Scan for the cell matching the given text and deliver its (X, Y) coordinate at center. 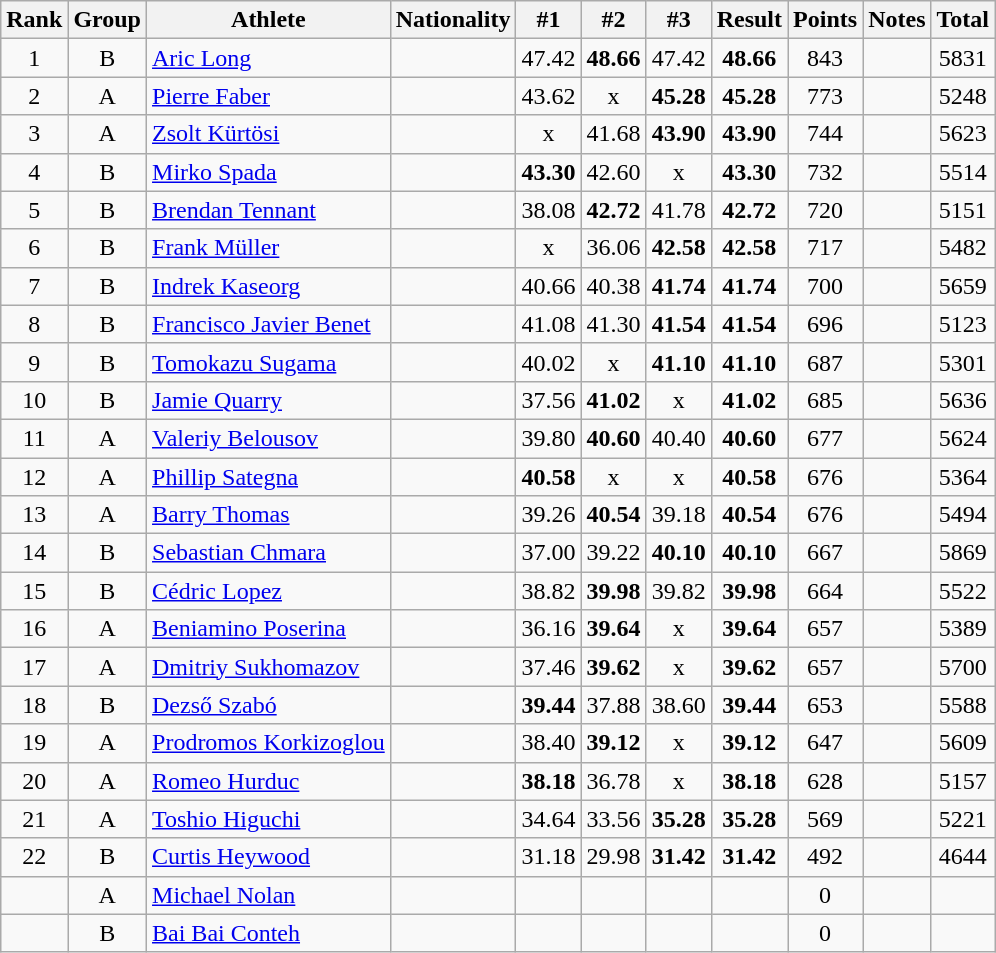
Total (963, 20)
696 (826, 324)
5482 (963, 248)
Beniamino Poserina (269, 629)
12 (34, 477)
36.06 (614, 248)
Dezső Szabó (269, 705)
5522 (963, 591)
Phillip Sategna (269, 477)
5659 (963, 286)
492 (826, 857)
Athlete (269, 20)
42.60 (614, 172)
5636 (963, 400)
39.26 (548, 515)
Zsolt Kürtösi (269, 134)
5831 (963, 58)
37.88 (614, 705)
43.62 (548, 96)
39.22 (614, 553)
8 (34, 324)
38.40 (548, 743)
5248 (963, 96)
3 (34, 134)
667 (826, 553)
843 (826, 58)
Jamie Quarry (269, 400)
22 (34, 857)
Prodromos Korkizoglou (269, 743)
732 (826, 172)
744 (826, 134)
40.40 (678, 438)
Indrek Kaseorg (269, 286)
34.64 (548, 819)
2 (34, 96)
7 (34, 286)
Curtis Heywood (269, 857)
5700 (963, 667)
40.02 (548, 362)
Toshio Higuchi (269, 819)
Frank Müller (269, 248)
#2 (614, 20)
Cédric Lopez (269, 591)
Mirko Spada (269, 172)
41.30 (614, 324)
687 (826, 362)
Tomokazu Sugama (269, 362)
Barry Thomas (269, 515)
1 (34, 58)
5151 (963, 210)
Pierre Faber (269, 96)
5588 (963, 705)
5123 (963, 324)
628 (826, 781)
#3 (678, 20)
717 (826, 248)
10 (34, 400)
40.66 (548, 286)
38.60 (678, 705)
720 (826, 210)
5157 (963, 781)
36.16 (548, 629)
18 (34, 705)
653 (826, 705)
569 (826, 819)
Sebastian Chmara (269, 553)
Francisco Javier Benet (269, 324)
5623 (963, 134)
773 (826, 96)
14 (34, 553)
21 (34, 819)
41.08 (548, 324)
39.82 (678, 591)
38.82 (548, 591)
Brendan Tennant (269, 210)
5624 (963, 438)
36.78 (614, 781)
685 (826, 400)
16 (34, 629)
Notes (897, 20)
33.56 (614, 819)
5514 (963, 172)
5301 (963, 362)
39.18 (678, 515)
Points (826, 20)
Michael Nolan (269, 895)
Valeriy Belousov (269, 438)
Dmitriy Sukhomazov (269, 667)
Nationality (453, 20)
19 (34, 743)
700 (826, 286)
5221 (963, 819)
37.46 (548, 667)
647 (826, 743)
6 (34, 248)
Result (749, 20)
4644 (963, 857)
17 (34, 667)
31.18 (548, 857)
Romeo Hurduc (269, 781)
41.78 (678, 210)
5609 (963, 743)
29.98 (614, 857)
#1 (548, 20)
5 (34, 210)
Bai Bai Conteh (269, 933)
664 (826, 591)
5869 (963, 553)
15 (34, 591)
5389 (963, 629)
9 (34, 362)
5494 (963, 515)
38.08 (548, 210)
37.00 (548, 553)
20 (34, 781)
Aric Long (269, 58)
13 (34, 515)
11 (34, 438)
Rank (34, 20)
41.68 (614, 134)
4 (34, 172)
Group (108, 20)
677 (826, 438)
5364 (963, 477)
40.38 (614, 286)
37.56 (548, 400)
39.80 (548, 438)
